Pinpoint the cell where the given text exists, returning its [x, y] midpoint coordinate. 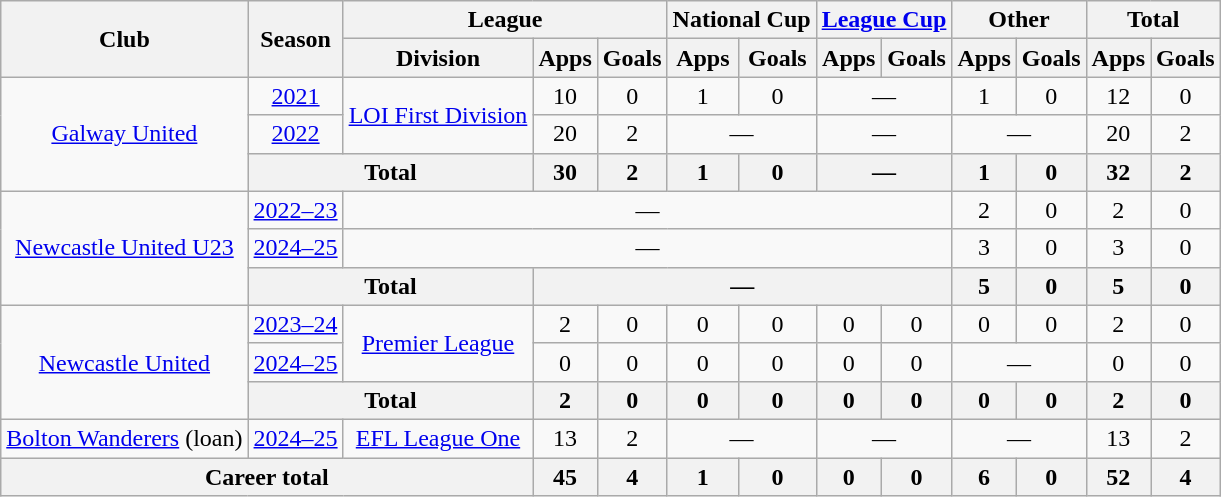
Newcastle United [124, 362]
National Cup [742, 20]
League [505, 20]
LOI First Division [438, 115]
Division [438, 58]
2023–24 [296, 324]
Career total [267, 477]
45 [565, 477]
2022–23 [296, 210]
6 [984, 477]
Premier League [438, 343]
Club [124, 39]
Newcastle United U23 [124, 248]
Galway United [124, 134]
Season [296, 39]
12 [1118, 96]
Bolton Wanderers (loan) [124, 438]
League Cup [884, 20]
52 [1118, 477]
32 [1118, 172]
Other [1019, 20]
2022 [296, 134]
EFL League One [438, 438]
30 [565, 172]
10 [565, 96]
2021 [296, 96]
